Identify which cell holds the provided text, then report its [x, y] central coordinate. 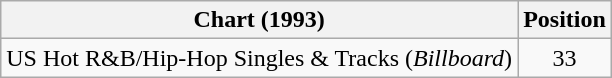
US Hot R&B/Hip-Hop Singles & Tracks (Billboard) [260, 58]
33 [565, 58]
Position [565, 20]
Chart (1993) [260, 20]
